Locate the cell with the specified text and output its [x, y] center coordinate. 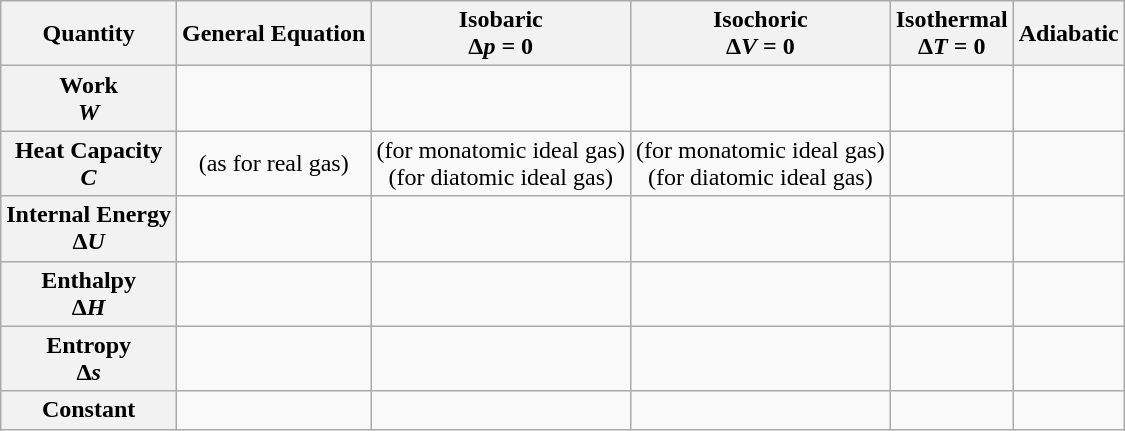
Entropy Δs [89, 358]
Work W [89, 98]
IsobaricΔp = 0 [501, 34]
Internal Energy ΔU [89, 228]
Enthalpy ΔH [89, 294]
IsochoricΔV = 0 [761, 34]
(as for real gas) [273, 164]
Heat Capacity C [89, 164]
Quantity [89, 34]
Constant [89, 410]
IsothermalΔT = 0 [952, 34]
Adiabatic [1068, 34]
General Equation [273, 34]
